Pinpoint the cell where the given text exists, returning its [x, y] midpoint coordinate. 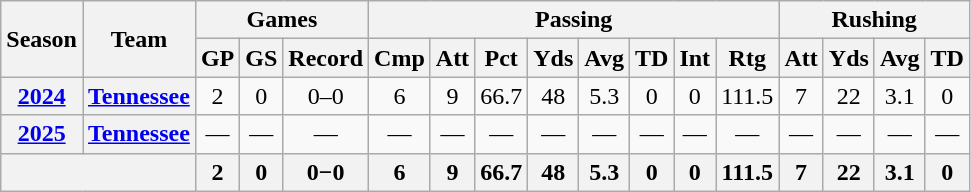
Team [138, 39]
GS [262, 58]
2024 [42, 96]
0−0 [326, 172]
Pct [502, 58]
GP [217, 58]
Int [695, 58]
Rtg [748, 58]
Season [42, 39]
0–0 [326, 96]
Games [282, 20]
Record [326, 58]
Cmp [400, 58]
2025 [42, 134]
Passing [574, 20]
Rushing [874, 20]
